Capture the cell that displays the provided text and extract its [x, y] central coordinate. 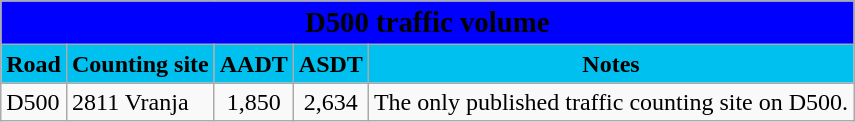
Road [34, 64]
Notes [610, 64]
1,850 [254, 102]
2,634 [330, 102]
The only published traffic counting site on D500. [610, 102]
Counting site [140, 64]
D500 traffic volume [428, 23]
AADT [254, 64]
2811 Vranja [140, 102]
ASDT [330, 64]
D500 [34, 102]
